Capture the cell that displays the provided text and extract its [X, Y] central coordinate. 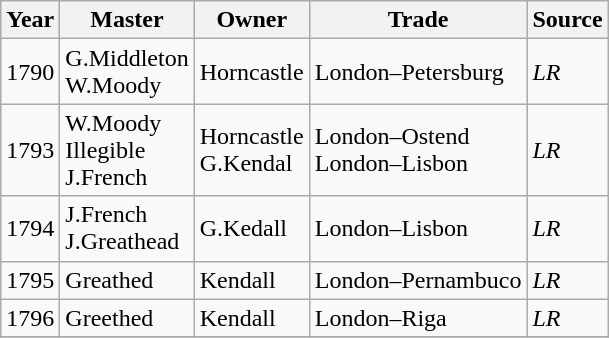
London–OstendLondon–Lisbon [418, 150]
Year [30, 20]
G.Kedall [252, 228]
London–Petersburg [418, 72]
1794 [30, 228]
Horncastle [252, 72]
Owner [252, 20]
1793 [30, 150]
Greathed [127, 280]
G.MiddletonW.Moody [127, 72]
Source [568, 20]
1795 [30, 280]
London–Lisbon [418, 228]
Greethed [127, 318]
HorncastleG.Kendal [252, 150]
1796 [30, 318]
W.MoodyIllegibleJ.French [127, 150]
1790 [30, 72]
J.FrenchJ.Greathead [127, 228]
Trade [418, 20]
Master [127, 20]
London–Pernambuco [418, 280]
London–Riga [418, 318]
